Locate the cell with the specified text and output its (X, Y) center coordinate. 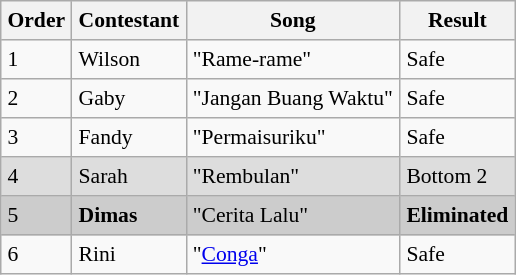
"Cerita Lalu" (293, 216)
"Rembulan" (293, 176)
Eliminated (458, 216)
Dimas (129, 216)
3 (36, 138)
2 (36, 98)
Sarah (129, 176)
Order (36, 20)
Contestant (129, 20)
"Jangan Buang Waktu" (293, 98)
"Permaisuriku" (293, 138)
"Rame-rame" (293, 60)
"Conga" (293, 254)
1 (36, 60)
Result (458, 20)
4 (36, 176)
6 (36, 254)
Rini (129, 254)
Wilson (129, 60)
5 (36, 216)
Fandy (129, 138)
Song (293, 20)
Bottom 2 (458, 176)
Gaby (129, 98)
